Output the [x, y] coordinate of the center of the cell containing the given text.  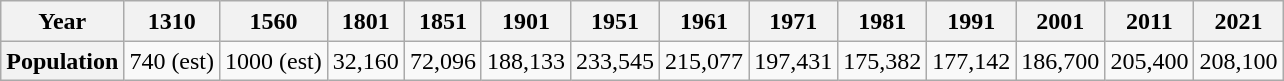
2011 [1150, 21]
1901 [526, 21]
175,382 [882, 61]
186,700 [1060, 61]
1981 [882, 21]
2021 [1238, 21]
177,142 [972, 61]
Population [62, 61]
Year [62, 21]
188,133 [526, 61]
1991 [972, 21]
2001 [1060, 21]
32,160 [366, 61]
72,096 [442, 61]
1951 [614, 21]
208,100 [1238, 61]
740 (est) [172, 61]
1851 [442, 21]
1000 (est) [274, 61]
1801 [366, 21]
197,431 [794, 61]
205,400 [1150, 61]
233,545 [614, 61]
1560 [274, 21]
215,077 [704, 61]
1310 [172, 21]
1961 [704, 21]
1971 [794, 21]
